From the cell containing the given text, extract its center point as [x, y] coordinate. 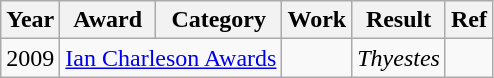
Ref [468, 20]
2009 [30, 58]
Category [218, 20]
Result [399, 20]
Ian Charleson Awards [171, 58]
Work [317, 20]
Award [108, 20]
Year [30, 20]
Thyestes [399, 58]
